Search for the cell housing the specified text and yield its [x, y] center coordinate. 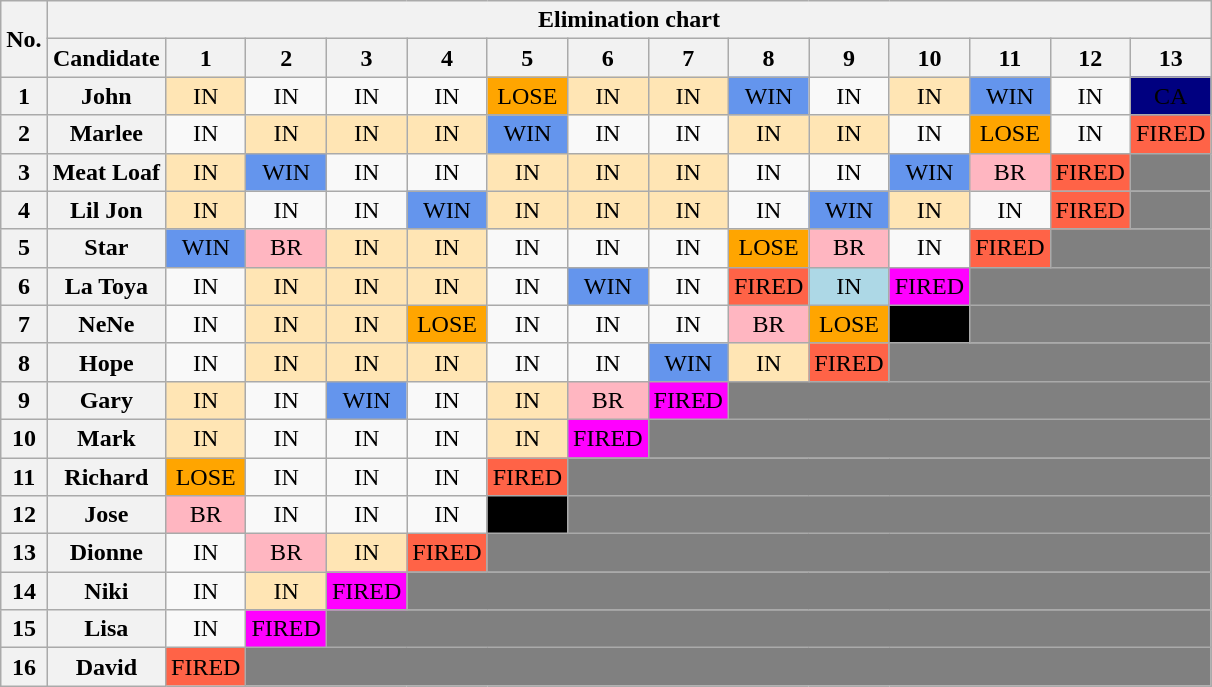
No. [24, 39]
Lisa [106, 629]
Richard [106, 477]
CA [1170, 96]
Star [106, 248]
Mark [106, 438]
John [106, 96]
15 [24, 629]
16 [24, 667]
Hope [106, 362]
14 [24, 591]
La Toya [106, 286]
Candidate [106, 58]
Dionne [106, 553]
Niki [106, 591]
Jose [106, 515]
Elimination chart [629, 20]
Gary [106, 400]
Lil Jon [106, 210]
NeNe [106, 324]
David [106, 667]
Marlee [106, 134]
Meat Loaf [106, 172]
